Identify which cell holds the provided text, then report its (x, y) central coordinate. 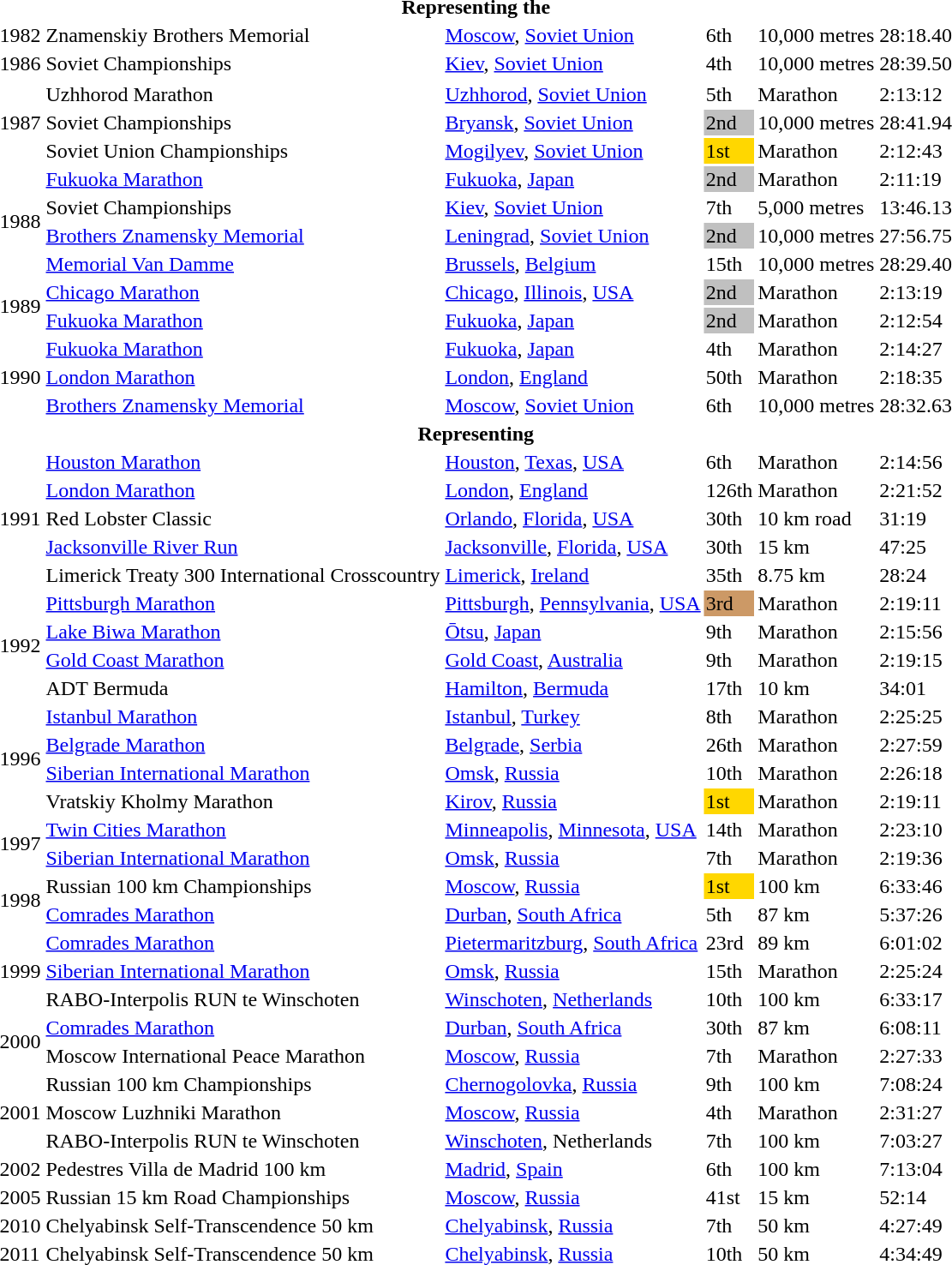
Lake Biwa Marathon (243, 632)
50 km (816, 1226)
Ōtsu, Japan (572, 632)
Jacksonville, Florida, USA (572, 547)
10 km road (816, 519)
Belgrade Marathon (243, 745)
Moscow International Peace Marathon (243, 1056)
Istanbul, Turkey (572, 716)
3rd (729, 603)
Houston, Texas, USA (572, 462)
Pietermaritzburg, South Africa (572, 943)
Chicago, Illinois, USA (572, 292)
ADT Bermuda (243, 688)
Bryansk, Soviet Union (572, 123)
Minneapolis, Minnesota, USA (572, 830)
5,000 metres (816, 207)
17th (729, 688)
Russian 15 km Road Championships (243, 1197)
Chelyabinsk Self-Transcendence 50 km (243, 1226)
14th (729, 830)
8.75 km (816, 575)
Orlando, Florida, USA (572, 519)
Istanbul Marathon (243, 716)
Brussels, Belgium (572, 264)
Pedestres Villa de Madrid 100 km (243, 1169)
Pittsburgh Marathon (243, 603)
Houston Marathon (243, 462)
23rd (729, 943)
Kirov, Russia (572, 801)
41st (729, 1197)
Chicago Marathon (243, 292)
Chelyabinsk, Russia (572, 1226)
Twin Cities Marathon (243, 830)
Uzhhorod Marathon (243, 94)
Soviet Union Championships (243, 151)
Memorial Van Damme (243, 264)
Gold Coast, Australia (572, 660)
10 km (816, 688)
Mogilyev, Soviet Union (572, 151)
26th (729, 745)
Hamilton, Bermuda (572, 688)
Gold Coast Marathon (243, 660)
Vratskiy Kholmy Marathon (243, 801)
Belgrade, Serbia (572, 745)
50th (729, 377)
89 km (816, 943)
Limerick, Ireland (572, 575)
Red Lobster Classic (243, 519)
Pittsburgh, Pennsylvania, USA (572, 603)
Znamenskiy Brothers Memorial (243, 35)
Limerick Treaty 300 International Crosscountry (243, 575)
Moscow Luzhniki Marathon (243, 1112)
Chernogolovka, Russia (572, 1084)
Leningrad, Soviet Union (572, 236)
Uzhhorod, Soviet Union (572, 94)
126th (729, 490)
Jacksonville River Run (243, 547)
8th (729, 716)
35th (729, 575)
Madrid, Spain (572, 1169)
